From the cell containing the given text, extract its center point as [x, y] coordinate. 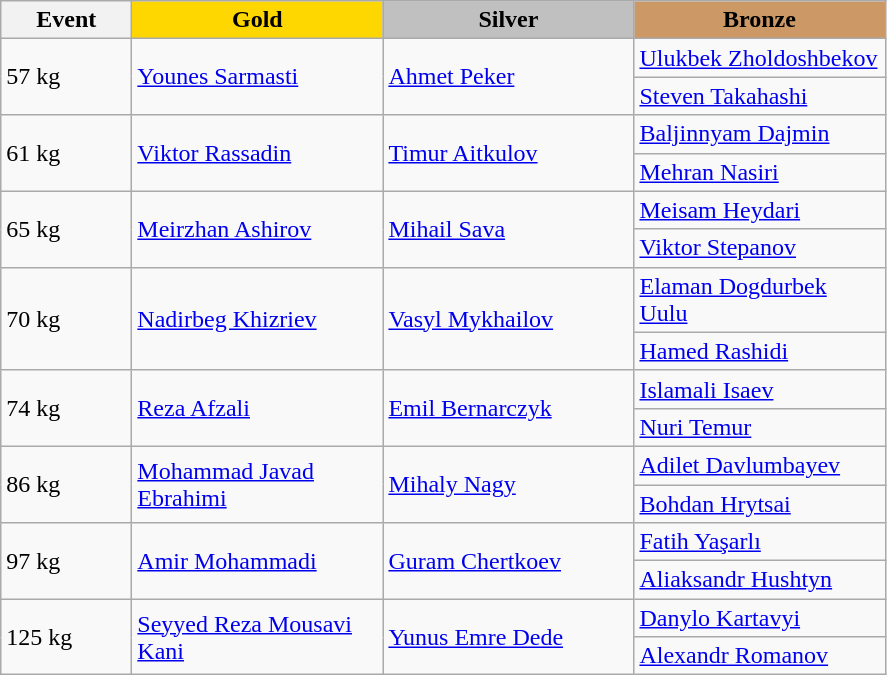
Alexandr Romanov [760, 656]
Silver [508, 20]
70 kg [66, 318]
Seyyed Reza Mousavi Kani [258, 637]
Mihail Sava [508, 229]
Steven Takahashi [760, 96]
Ulukbek Zholdoshbekov [760, 58]
Fatih Yaşarlı [760, 542]
57 kg [66, 77]
Aliaksandr Hushtyn [760, 580]
Emil Bernarczyk [508, 408]
Nadirbeg Khizriev [258, 318]
Meisam Heydari [760, 210]
Amir Mohammadi [258, 561]
Mehran Nasiri [760, 172]
97 kg [66, 561]
Event [66, 20]
Nuri Temur [760, 427]
Mohammad Javad Ebrahimi [258, 484]
Viktor Rassadin [258, 153]
125 kg [66, 637]
65 kg [66, 229]
Danylo Kartavyi [760, 618]
Yunus Emre Dede [508, 637]
Reza Afzali [258, 408]
Adilet Davlumbayev [760, 465]
Islamali Isaev [760, 389]
Timur Aitkulov [508, 153]
Bohdan Hrytsai [760, 503]
74 kg [66, 408]
Gold [258, 20]
Ahmet Peker [508, 77]
Baljinnyam Dajmin [760, 134]
86 kg [66, 484]
Hamed Rashidi [760, 351]
Elaman Dogdurbek Uulu [760, 300]
61 kg [66, 153]
Viktor Stepanov [760, 248]
Vasyl Mykhailov [508, 318]
Meirzhan Ashirov [258, 229]
Bronze [760, 20]
Mihaly Nagy [508, 484]
Younes Sarmasti [258, 77]
Guram Chertkoev [508, 561]
